Locate the cell with the specified text and output its [x, y] center coordinate. 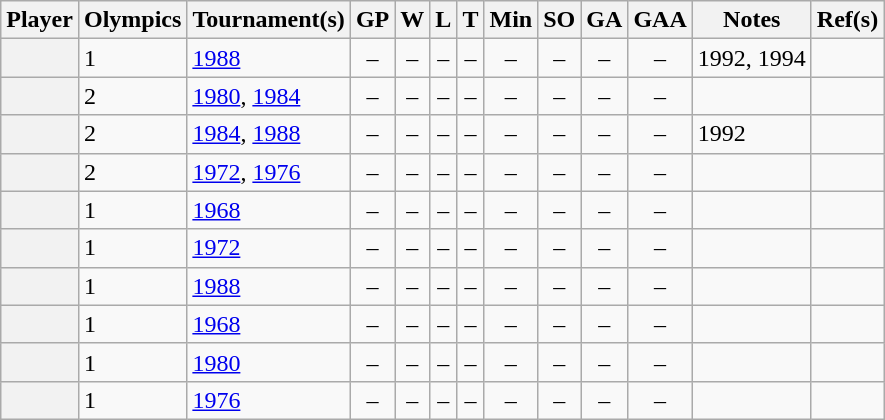
1980 [269, 362]
1972, 1976 [269, 172]
GP [372, 20]
Min [511, 20]
GAA [660, 20]
Notes [752, 20]
Player [40, 20]
GA [604, 20]
Olympics [132, 20]
1992, 1994 [752, 58]
1976 [269, 400]
SO [560, 20]
L [444, 20]
T [470, 20]
Tournament(s) [269, 20]
1992 [752, 134]
1984, 1988 [269, 134]
1980, 1984 [269, 96]
1972 [269, 248]
Ref(s) [847, 20]
W [412, 20]
